Detect which cell encompasses the target text, then output its [x, y] center coordinate. 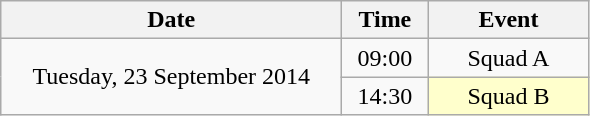
Tuesday, 23 September 2014 [172, 77]
Squad B [508, 96]
Event [508, 20]
Date [172, 20]
Squad A [508, 58]
Time [385, 20]
09:00 [385, 58]
14:30 [385, 96]
